From the cell containing the given text, extract its center point as (X, Y) coordinate. 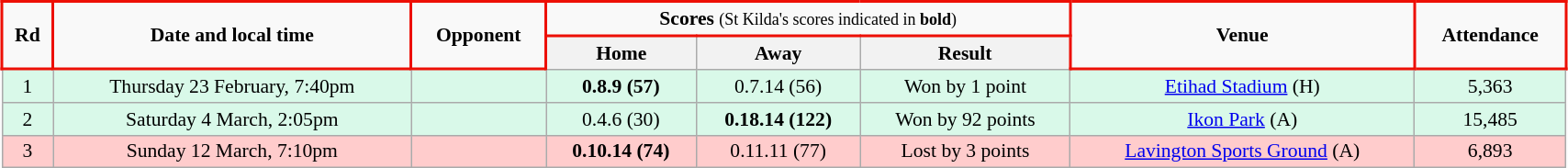
Won by 1 point (966, 85)
Won by 92 points (966, 119)
Away (778, 52)
0.18.14 (122) (778, 119)
Home (621, 52)
Etihad Stadium (H) (1243, 85)
Opponent (478, 36)
Thursday 23 February, 7:40pm (232, 85)
Saturday 4 March, 2:05pm (232, 119)
15,485 (1491, 119)
0.7.14 (56) (778, 85)
Ikon Park (A) (1243, 119)
5,363 (1491, 85)
0.11.11 (77) (778, 151)
Rd (28, 36)
6,893 (1491, 151)
Lost by 3 points (966, 151)
Lavington Sports Ground (A) (1243, 151)
3 (28, 151)
Sunday 12 March, 7:10pm (232, 151)
Scores (St Kilda's scores indicated in bold) (808, 18)
Result (966, 52)
1 (28, 85)
2 (28, 119)
Attendance (1491, 36)
Venue (1243, 36)
0.8.9 (57) (621, 85)
Date and local time (232, 36)
0.10.14 (74) (621, 151)
0.4.6 (30) (621, 119)
